Extract the [X, Y] coordinate from the center of the cell holding the provided text.  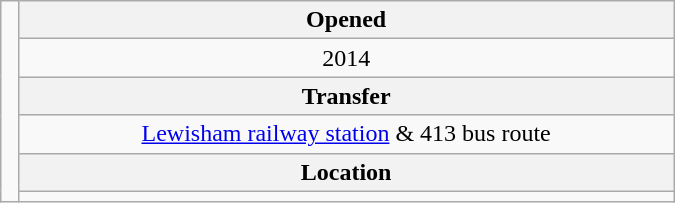
2014 [346, 58]
Opened [346, 20]
Location [346, 172]
Transfer [346, 96]
Lewisham railway station & 413 bus route [346, 134]
